Return the (x, y) coordinate for the center point of the cell that contains the specified text.  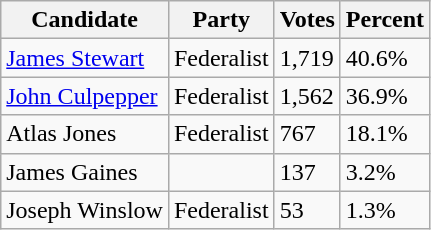
137 (307, 172)
3.2% (384, 172)
1.3% (384, 210)
1,562 (307, 96)
Atlas Jones (85, 134)
53 (307, 210)
1,719 (307, 58)
Party (221, 20)
James Gaines (85, 172)
Percent (384, 20)
Votes (307, 20)
40.6% (384, 58)
James Stewart (85, 58)
36.9% (384, 96)
John Culpepper (85, 96)
Candidate (85, 20)
Joseph Winslow (85, 210)
18.1% (384, 134)
767 (307, 134)
